Provide the [X, Y] coordinate of the cell's center where the given text is located.  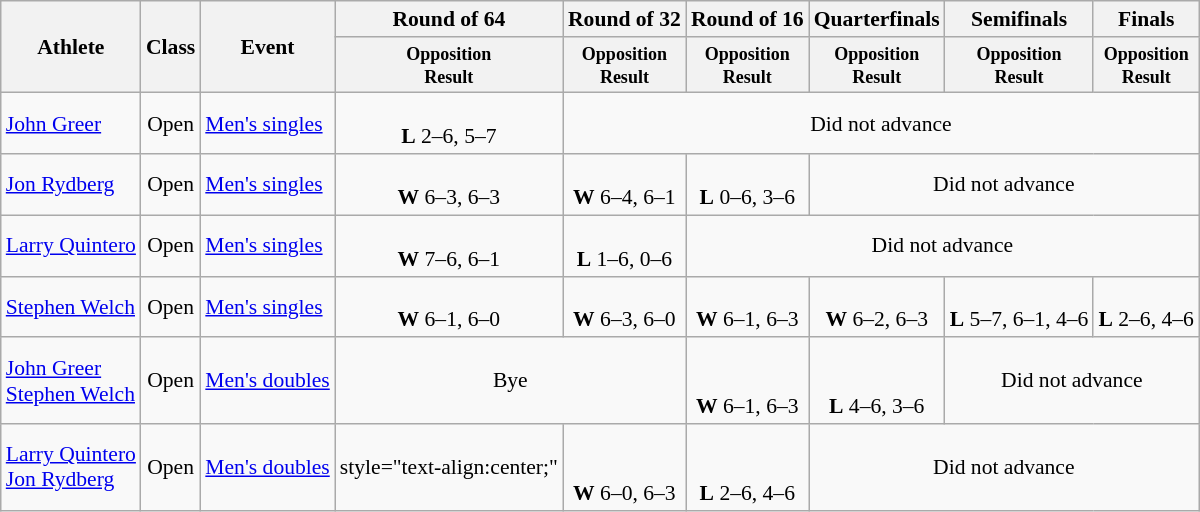
L 5–7, 6–1, 4–6 [1020, 306]
W 6–0, 6–3 [624, 468]
Larry Quintero [71, 246]
W 6–1, 6–0 [449, 306]
W 6–2, 6–3 [877, 306]
W 6–3, 6–3 [449, 184]
L 2–6, 5–7 [449, 124]
L 1–6, 0–6 [624, 246]
Larry Quintero Jon Rydberg [71, 468]
Athlete [71, 47]
Round of 16 [748, 19]
Stephen Welch [71, 306]
W 6–3, 6–0 [624, 306]
W 6–4, 6–1 [624, 184]
style="text-align:center;" [449, 468]
Finals [1146, 19]
Round of 32 [624, 19]
L 0–6, 3–6 [748, 184]
Bye [510, 382]
Event [268, 47]
Jon Rydberg [71, 184]
Semifinals [1020, 19]
Class [170, 47]
Quarterfinals [877, 19]
Round of 64 [449, 19]
John Greer [71, 124]
John Greer Stephen Welch [71, 382]
L 4–6, 3–6 [877, 382]
W 7–6, 6–1 [449, 246]
